Output the [x, y] coordinate of the center of the cell containing the given text.  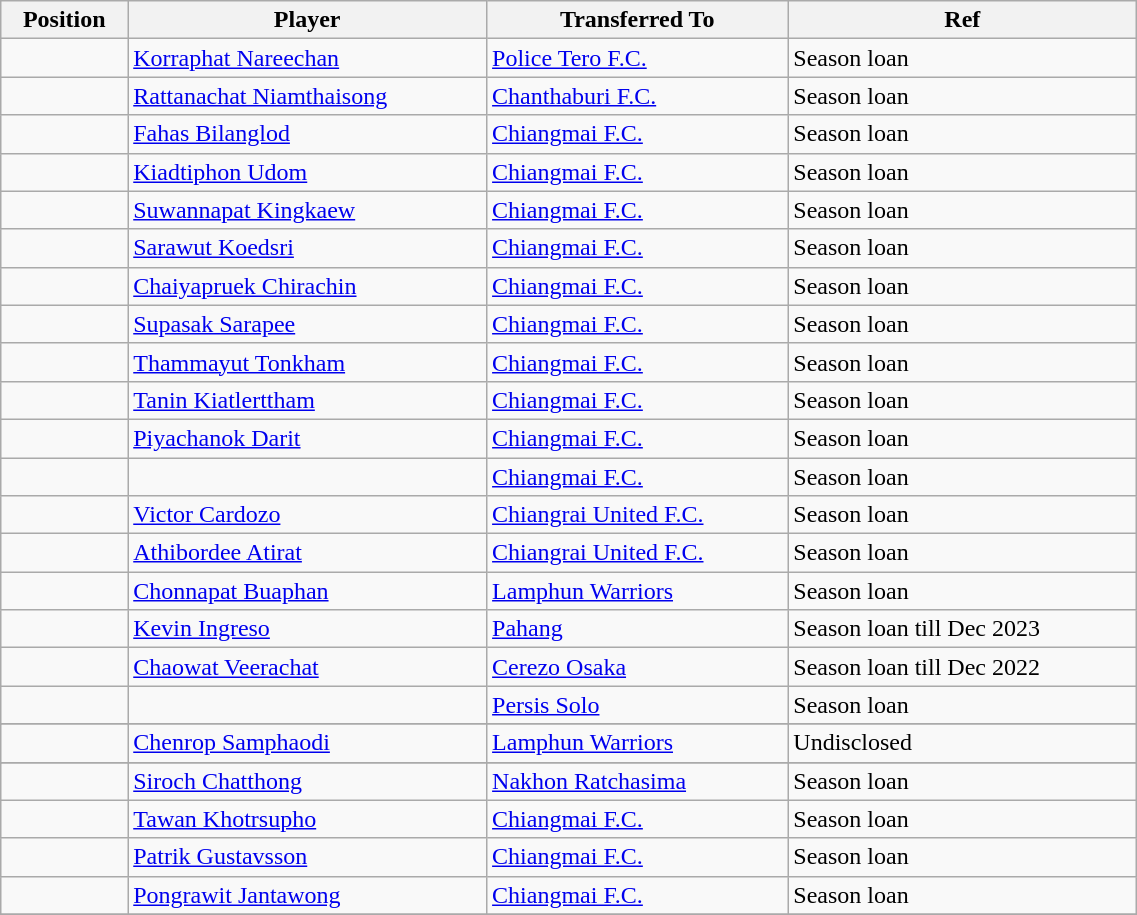
Supasak Sarapee [308, 324]
Rattanachat Niamthaisong [308, 96]
Player [308, 20]
Season loan till Dec 2023 [962, 629]
Korraphat Nareechan [308, 58]
Season loan till Dec 2022 [962, 667]
Siroch Chatthong [308, 781]
Fahas Bilanglod [308, 134]
Chanthaburi F.C. [638, 96]
Ref [962, 20]
Kevin Ingreso [308, 629]
Pahang [638, 629]
Patrik Gustavsson [308, 857]
Pongrawit Jantawong [308, 895]
Athibordee Atirat [308, 553]
Tanin Kiatlerttham [308, 400]
Sarawut Koedsri [308, 248]
Chaowat Veerachat [308, 667]
Tawan Khotrsupho [308, 819]
Suwannapat Kingkaew [308, 210]
Police Tero F.C. [638, 58]
Chenrop Samphaodi [308, 743]
Piyachanok Darit [308, 438]
Cerezo Osaka [638, 667]
Chonnapat Buaphan [308, 591]
Position [64, 20]
Persis Solo [638, 705]
Victor Cardozo [308, 515]
Chaiyapruek Chirachin [308, 286]
Thammayut Tonkham [308, 362]
Undisclosed [962, 743]
Nakhon Ratchasima [638, 781]
Transferred To [638, 20]
Kiadtiphon Udom [308, 172]
